Pinpoint the cell where the given text exists, returning its [x, y] midpoint coordinate. 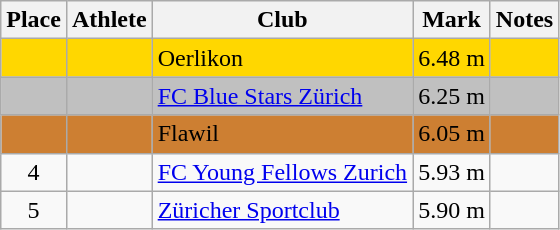
Oerlikon [282, 58]
Flawil [282, 134]
Züricher Sportclub [282, 210]
Mark [452, 20]
5 [34, 210]
4 [34, 172]
FC Blue Stars Zürich [282, 96]
FC Young Fellows Zurich [282, 172]
Place [34, 20]
5.90 m [452, 210]
Notes [524, 20]
6.25 m [452, 96]
Athlete [109, 20]
Club [282, 20]
6.48 m [452, 58]
5.93 m [452, 172]
6.05 m [452, 134]
